Extract the (X, Y) coordinate from the center of the cell holding the provided text.  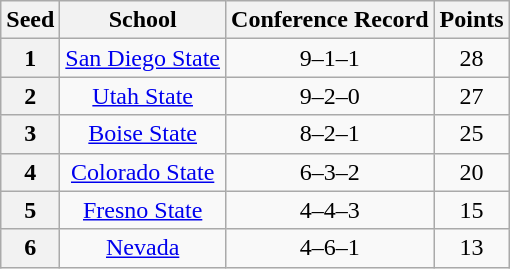
Points (472, 20)
15 (472, 210)
4–4–3 (330, 210)
4–6–1 (330, 248)
Fresno State (143, 210)
Nevada (143, 248)
2 (30, 96)
9–1–1 (330, 58)
6 (30, 248)
San Diego State (143, 58)
28 (472, 58)
3 (30, 134)
6–3–2 (330, 172)
27 (472, 96)
25 (472, 134)
1 (30, 58)
20 (472, 172)
9–2–0 (330, 96)
13 (472, 248)
8–2–1 (330, 134)
Boise State (143, 134)
4 (30, 172)
Utah State (143, 96)
Conference Record (330, 20)
Seed (30, 20)
Colorado State (143, 172)
School (143, 20)
5 (30, 210)
